Search for the cell housing the specified text and yield its (X, Y) center coordinate. 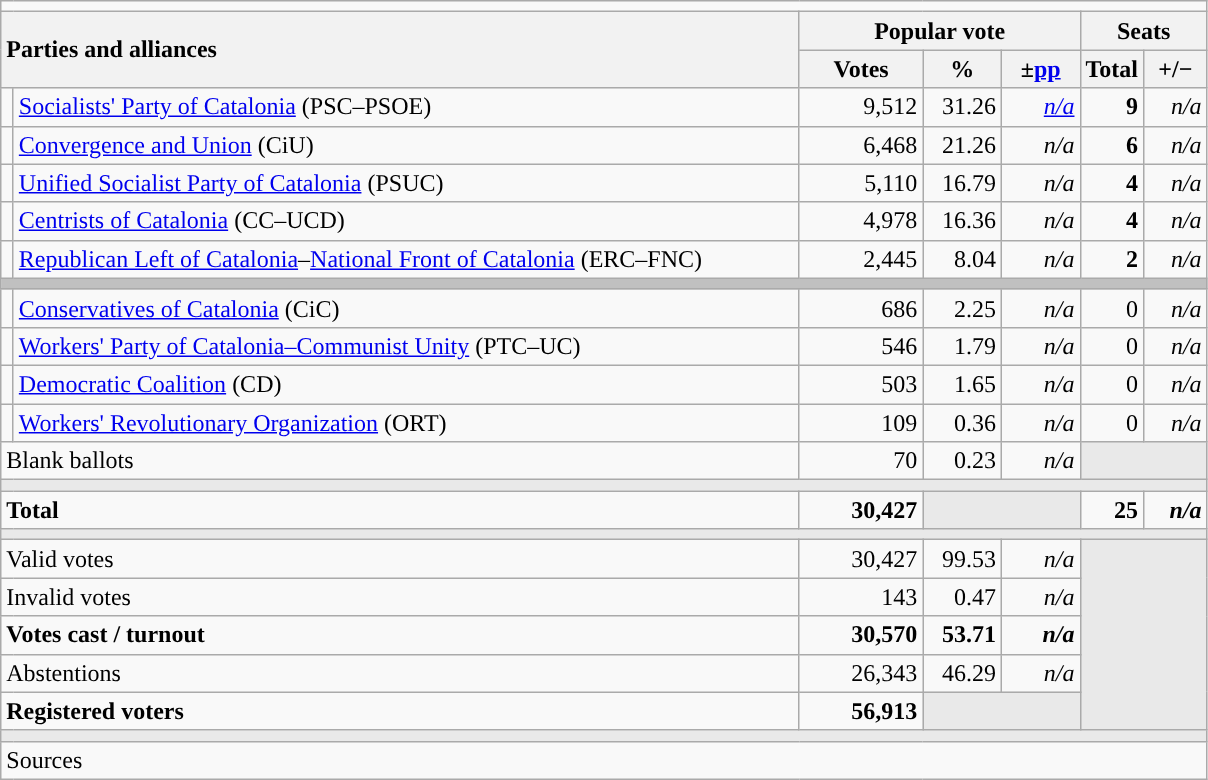
1.79 (962, 346)
16.36 (962, 221)
6 (1112, 145)
0.23 (962, 461)
9,512 (861, 107)
56,913 (861, 711)
Votes cast / turnout (400, 635)
Valid votes (400, 559)
9 (1112, 107)
30,570 (861, 635)
21.26 (962, 145)
503 (861, 384)
4,978 (861, 221)
25 (1112, 510)
Workers' Revolutionary Organization (ORT) (406, 423)
1.65 (962, 384)
Sources (604, 760)
686 (861, 308)
Invalid votes (400, 597)
Democratic Coalition (CD) (406, 384)
143 (861, 597)
Votes (861, 69)
46.29 (962, 673)
±pp (1040, 69)
Seats (1144, 31)
Abstentions (400, 673)
Unified Socialist Party of Catalonia (PSUC) (406, 183)
Blank ballots (400, 461)
0.36 (962, 423)
+/− (1176, 69)
0.47 (962, 597)
2 (1112, 259)
6,468 (861, 145)
109 (861, 423)
% (962, 69)
31.26 (962, 107)
Conservatives of Catalonia (CiC) (406, 308)
26,343 (861, 673)
Centrists of Catalonia (CC–UCD) (406, 221)
Parties and alliances (400, 50)
16.79 (962, 183)
546 (861, 346)
99.53 (962, 559)
53.71 (962, 635)
5,110 (861, 183)
Socialists' Party of Catalonia (PSC–PSOE) (406, 107)
2.25 (962, 308)
Popular vote (940, 31)
2,445 (861, 259)
Registered voters (400, 711)
Workers' Party of Catalonia–Communist Unity (PTC–UC) (406, 346)
70 (861, 461)
8.04 (962, 259)
Republican Left of Catalonia–National Front of Catalonia (ERC–FNC) (406, 259)
Convergence and Union (CiU) (406, 145)
